Provide the (X, Y) coordinate of the cell's center where the given text is located.  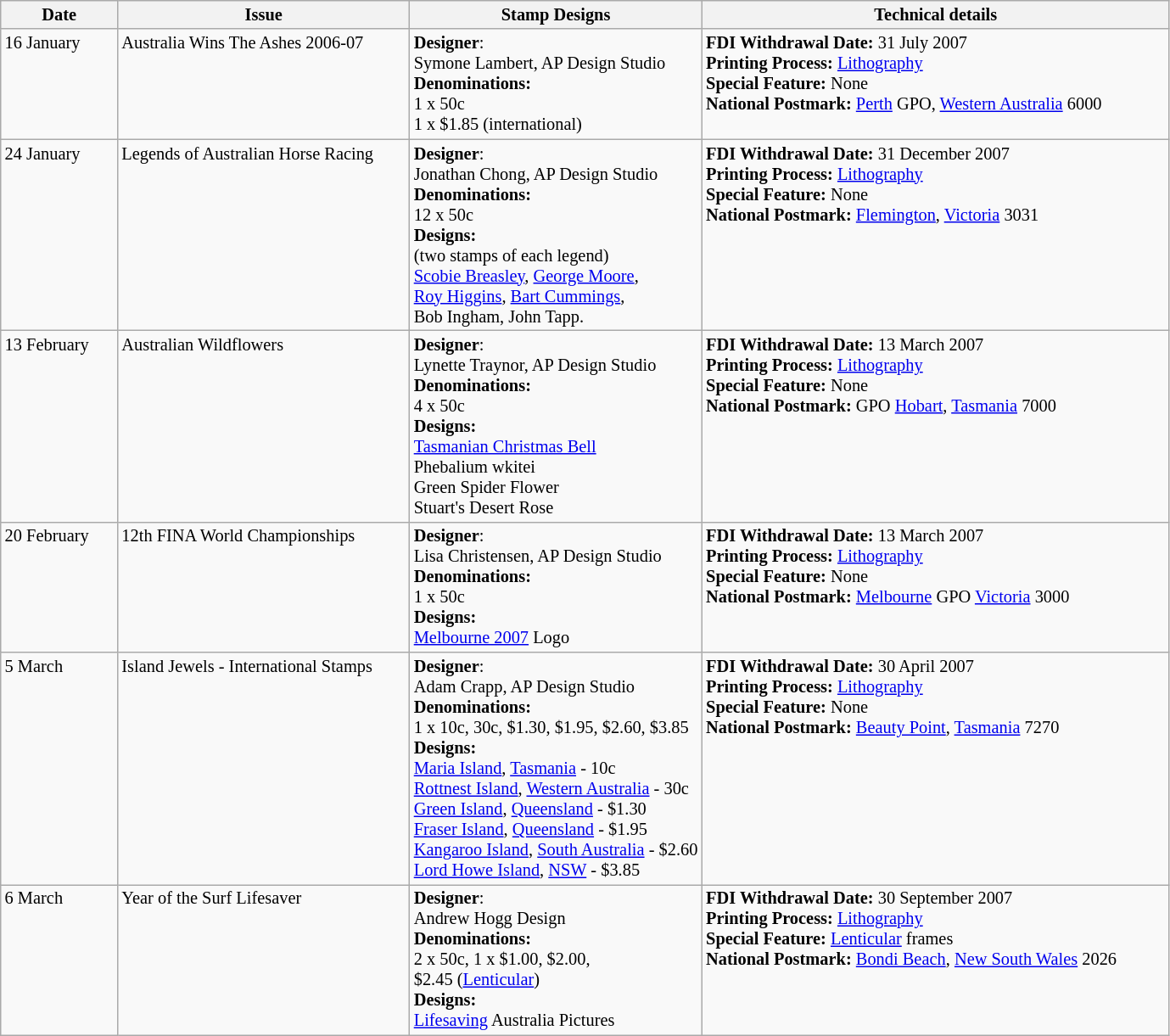
Stamp Designs (556, 14)
20 February (59, 587)
Island Jewels - International Stamps (263, 769)
16 January (59, 84)
FDI Withdrawal Date: 13 March 2007 Printing Process: Lithography Special Feature: None National Postmark: GPO Hobart, Tasmania 7000 (935, 426)
Year of the Surf Lifesaver (263, 960)
FDI Withdrawal Date: 31 July 2007 Printing Process: Lithography Special Feature: None National Postmark: Perth GPO, Western Australia 6000 (935, 84)
Legends of Australian Horse Racing (263, 235)
FDI Withdrawal Date: 31 December 2007 Printing Process: Lithography Special Feature: None National Postmark: Flemington, Victoria 3031 (935, 235)
FDI Withdrawal Date: 13 March 2007 Printing Process: Lithography Special Feature: None National Postmark: Melbourne GPO Victoria 3000 (935, 587)
Australian Wildflowers (263, 426)
Issue (263, 14)
Date (59, 14)
FDI Withdrawal Date: 30 April 2007 Printing Process: Lithography Special Feature: None National Postmark: Beauty Point, Tasmania 7270 (935, 769)
Designer: Lisa Christensen, AP Design Studio Denominations: 1 x 50c Designs: Melbourne 2007 Logo (556, 587)
12th FINA World Championships (263, 587)
13 February (59, 426)
5 March (59, 769)
Designer: Symone Lambert, AP Design Studio Denominations: 1 x 50c 1 x $1.85 (international) (556, 84)
6 March (59, 960)
Australia Wins The Ashes 2006-07 (263, 84)
24 January (59, 235)
Technical details (935, 14)
Designer: Andrew Hogg Design Denominations: 2 x 50c, 1 x $1.00, $2.00, $2.45 (Lenticular) Designs: Lifesaving Australia Pictures (556, 960)
